Find where the given text appears and provide that cell's center as (X, Y) coordinate. 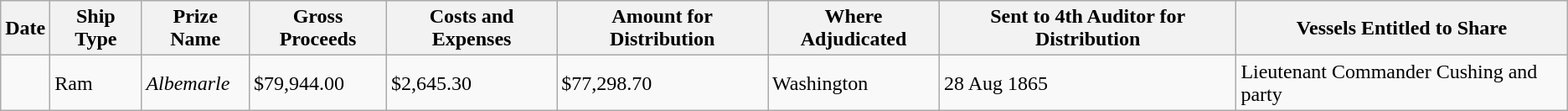
Sent to 4th Auditor for Distribution (1088, 29)
Ship Type (95, 29)
$77,298.70 (663, 82)
$2,645.30 (471, 82)
Gross Proceeds (318, 29)
Date (25, 29)
Prize Name (196, 29)
Amount for Distribution (663, 29)
Where Adjudicated (854, 29)
$79,944.00 (318, 82)
28 Aug 1865 (1088, 82)
Costs and Expenses (471, 29)
Albemarle (196, 82)
Ram (95, 82)
Vessels Entitled to Share (1402, 29)
Lieutenant Commander Cushing and party (1402, 82)
Washington (854, 82)
